Scan for the cell matching the given text and deliver its (x, y) coordinate at center. 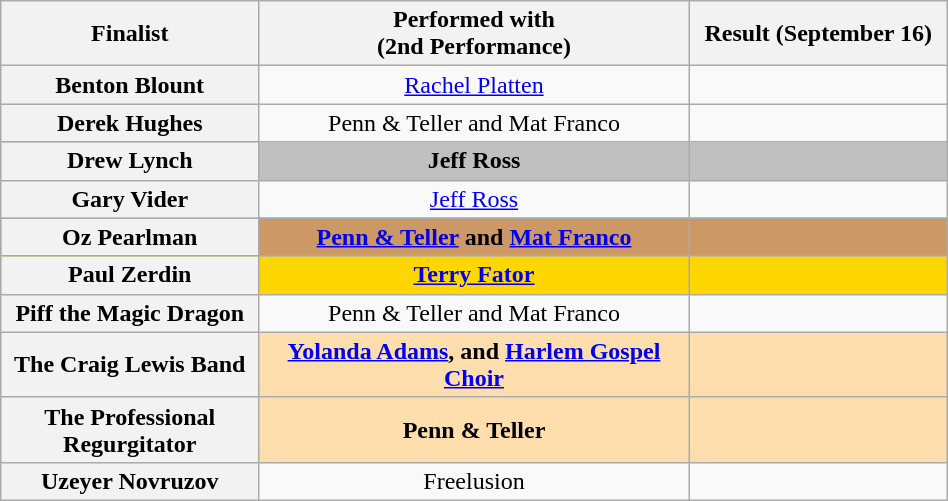
Uzeyer Novruzov (130, 481)
Result (September 16) (818, 34)
Derek Hughes (130, 123)
Rachel Platten (474, 85)
Drew Lynch (130, 161)
Benton Blount (130, 85)
Freelusion (474, 481)
Penn & Teller (474, 430)
The Craig Lewis Band (130, 364)
Finalist (130, 34)
The Professional Regurgitator (130, 430)
Performed with(2nd Performance) (474, 34)
Paul Zerdin (130, 275)
Oz Pearlman (130, 237)
Gary Vider (130, 199)
Yolanda Adams, and Harlem Gospel Choir (474, 364)
Piff the Magic Dragon (130, 313)
Terry Fator (474, 275)
